Locate the cell with the specified text and output its (x, y) center coordinate. 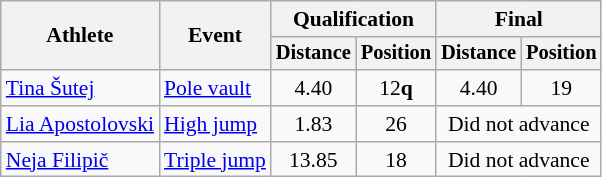
Did not advance (518, 124)
High jump (215, 124)
12q (396, 88)
Tina Šutej (80, 88)
Lia Apostolovski (80, 124)
Pole vault (215, 88)
Qualification (354, 19)
19 (561, 88)
1.83 (314, 124)
Final (518, 19)
26 (396, 124)
Athlete (80, 36)
Event (215, 36)
